Locate the cell with the specified text and output its [X, Y] center coordinate. 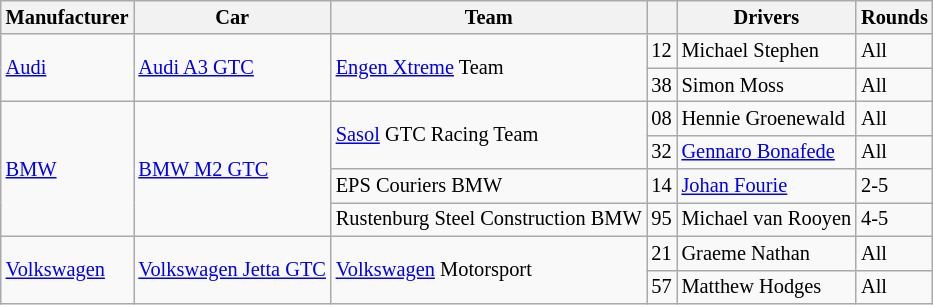
Drivers [767, 17]
57 [662, 287]
Engen Xtreme Team [489, 68]
Volkswagen Motorsport [489, 270]
Audi A3 GTC [232, 68]
Sasol GTC Racing Team [489, 134]
Rounds [894, 17]
Graeme Nathan [767, 253]
Hennie Groenewald [767, 118]
Michael Stephen [767, 51]
Volkswagen Jetta GTC [232, 270]
Michael van Rooyen [767, 219]
21 [662, 253]
Audi [68, 68]
Car [232, 17]
Simon Moss [767, 85]
14 [662, 186]
BMW M2 GTC [232, 168]
95 [662, 219]
Manufacturer [68, 17]
12 [662, 51]
4-5 [894, 219]
Johan Fourie [767, 186]
Gennaro Bonafede [767, 152]
38 [662, 85]
2-5 [894, 186]
Rustenburg Steel Construction BMW [489, 219]
Matthew Hodges [767, 287]
Team [489, 17]
BMW [68, 168]
08 [662, 118]
EPS Couriers BMW [489, 186]
Volkswagen [68, 270]
32 [662, 152]
